Output the (x, y) coordinate of the center of the cell containing the given text.  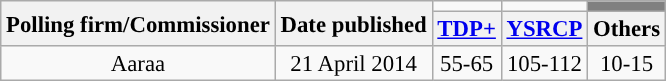
Date published (354, 24)
Polling firm/Commissioner (138, 24)
Aaraa (138, 64)
TDP+ (466, 30)
Others (627, 30)
55-65 (466, 64)
21 April 2014 (354, 64)
10-15 (627, 64)
YSRCP (544, 30)
105-112 (544, 64)
